Pinpoint the cell where the given text exists, returning its (x, y) midpoint coordinate. 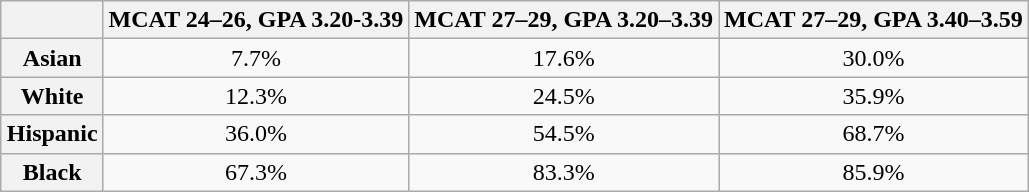
White (52, 96)
MCAT 24–26, GPA 3.20-3.39 (256, 20)
68.7% (874, 134)
12.3% (256, 96)
54.5% (564, 134)
30.0% (874, 58)
35.9% (874, 96)
17.6% (564, 58)
67.3% (256, 172)
MCAT 27–29, GPA 3.20–3.39 (564, 20)
Black (52, 172)
Hispanic (52, 134)
Asian (52, 58)
36.0% (256, 134)
MCAT 27–29, GPA 3.40–3.59 (874, 20)
85.9% (874, 172)
24.5% (564, 96)
7.7% (256, 58)
83.3% (564, 172)
